Find where the given text appears and provide that cell's center as (x, y) coordinate. 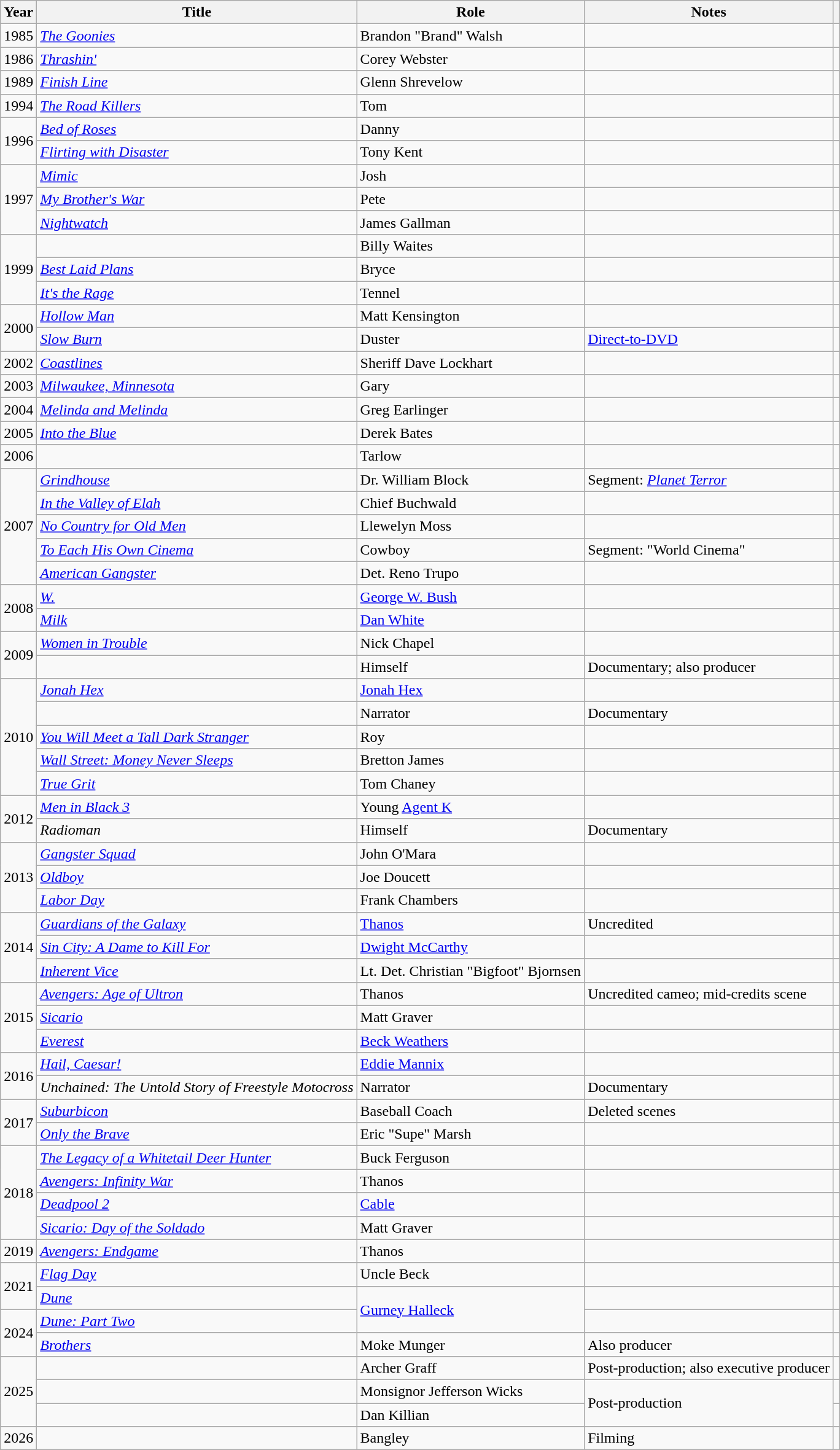
Tony Kent (470, 152)
Deleted scenes (709, 1111)
Dr. William Block (470, 480)
Into the Blue (196, 433)
Brothers (196, 1344)
Also producer (709, 1344)
Unchained: The Untold Story of Freestyle Motocross (196, 1088)
Dwight McCarthy (470, 947)
Matt Kensington (470, 316)
Hollow Man (196, 316)
Bryce (470, 269)
1989 (18, 82)
Uncredited cameo; mid-credits scene (709, 994)
Mimic (196, 176)
1997 (18, 199)
2012 (18, 819)
Suburbicon (196, 1111)
Men in Black 3 (196, 807)
2006 (18, 456)
To Each His Own Cinema (196, 550)
2003 (18, 386)
Dan White (470, 620)
Frank Chambers (470, 900)
No Country for Old Men (196, 526)
Joe Doucett (470, 877)
Sicario: Day of the Soldado (196, 1228)
2014 (18, 947)
Post-production; also executive producer (709, 1368)
Deadpool 2 (196, 1204)
Uncredited (709, 924)
Inherent Vice (196, 970)
Cowboy (470, 550)
Billy Waites (470, 246)
Radioman (196, 830)
2008 (18, 608)
You Will Meet a Tall Dark Stranger (196, 737)
Bretton James (470, 760)
Nick Chapel (470, 643)
George W. Bush (470, 596)
Avengers: Endgame (196, 1251)
Corey Webster (470, 59)
Labor Day (196, 900)
Eddie Mannix (470, 1064)
2013 (18, 877)
Avengers: Age of Ultron (196, 994)
Baseball Coach (470, 1111)
2015 (18, 1017)
Duster (470, 340)
Slow Burn (196, 340)
Gary (470, 386)
Dune (196, 1298)
Wall Street: Money Never Sleeps (196, 760)
James Gallman (470, 222)
1999 (18, 269)
In the Valley of Elah (196, 503)
Best Laid Plans (196, 269)
2007 (18, 526)
Pete (470, 199)
Flag Day (196, 1274)
Only the Brave (196, 1134)
Tarlow (470, 456)
Moke Munger (470, 1344)
Documentary; also producer (709, 666)
2009 (18, 655)
2000 (18, 328)
Thrashin' (196, 59)
Det. Reno Trupo (470, 573)
2002 (18, 363)
Cable (470, 1204)
Dan Killian (470, 1414)
Dune: Part Two (196, 1321)
Nightwatch (196, 222)
Derek Bates (470, 433)
Guardians of the Galaxy (196, 924)
Milwaukee, Minnesota (196, 386)
Roy (470, 737)
Gurney Halleck (470, 1309)
Post-production (709, 1403)
W. (196, 596)
Grindhouse (196, 480)
1996 (18, 141)
John O'Mara (470, 854)
Hail, Caesar! (196, 1064)
2024 (18, 1333)
Avengers: Infinity War (196, 1181)
Young Agent K (470, 807)
Archer Graff (470, 1368)
Coastlines (196, 363)
Brandon "Brand" Walsh (470, 36)
2016 (18, 1076)
Sin City: A Dame to Kill For (196, 947)
Segment: Planet Terror (709, 480)
1994 (18, 106)
2019 (18, 1251)
Uncle Beck (470, 1274)
Sheriff Dave Lockhart (470, 363)
Bangley (470, 1438)
Llewelyn Moss (470, 526)
1986 (18, 59)
2004 (18, 410)
Melinda and Melinda (196, 410)
Role (470, 12)
Filming (709, 1438)
Beck Weathers (470, 1041)
Everest (196, 1041)
Chief Buchwald (470, 503)
American Gangster (196, 573)
Women in Trouble (196, 643)
Milk (196, 620)
Gangster Squad (196, 854)
My Brother's War (196, 199)
Tom Chaney (470, 784)
Buck Ferguson (470, 1158)
Finish Line (196, 82)
Greg Earlinger (470, 410)
2017 (18, 1123)
2018 (18, 1193)
Segment: "World Cinema" (709, 550)
2025 (18, 1391)
2005 (18, 433)
Direct-to-DVD (709, 340)
Flirting with Disaster (196, 152)
Bed of Roses (196, 129)
2021 (18, 1286)
Tennel (470, 293)
The Goonies (196, 36)
Title (196, 12)
True Grit (196, 784)
It's the Rage (196, 293)
Eric "Supe" Marsh (470, 1134)
The Road Killers (196, 106)
Josh (470, 176)
Monsignor Jefferson Wicks (470, 1391)
Sicario (196, 1017)
Lt. Det. Christian "Bigfoot" Bjornsen (470, 970)
Oldboy (196, 877)
Year (18, 12)
Tom (470, 106)
Glenn Shrevelow (470, 82)
Notes (709, 12)
2010 (18, 737)
The Legacy of a Whitetail Deer Hunter (196, 1158)
2026 (18, 1438)
Danny (470, 129)
1985 (18, 36)
